From the cell containing the given text, extract its center point as (x, y) coordinate. 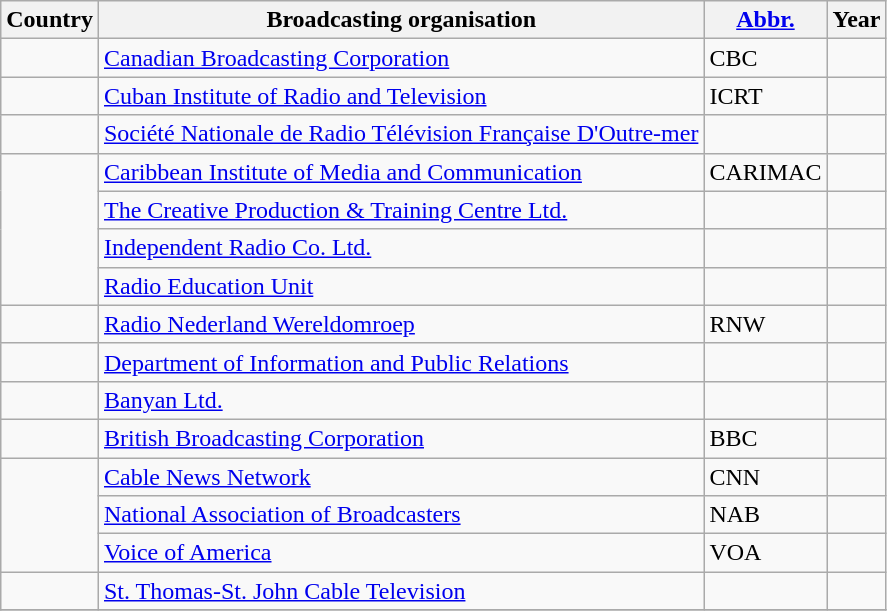
Abbr. (766, 20)
Voice of America (400, 553)
RNW (766, 324)
British Broadcasting Corporation (400, 438)
NAB (766, 515)
BBC (766, 438)
Banyan Ltd. (400, 400)
The Creative Production & Training Centre Ltd. (400, 210)
Radio Nederland Wereldomroep (400, 324)
Year (856, 20)
ICRT (766, 96)
Broadcasting organisation (400, 20)
Caribbean Institute of Media and Communication (400, 172)
CBC (766, 58)
CARIMAC (766, 172)
Independent Radio Co. Ltd. (400, 248)
National Association of Broadcasters (400, 515)
Radio Education Unit (400, 286)
Canadian Broadcasting Corporation (400, 58)
VOA (766, 553)
Société Nationale de Radio Télévision Française D'Outre-mer (400, 134)
Cable News Network (400, 477)
Department of Information and Public Relations (400, 362)
CNN (766, 477)
Cuban Institute of Radio and Television (400, 96)
Country (50, 20)
St. Thomas-St. John Cable Television (400, 591)
